Determine the (X, Y) coordinate at the center of the cell enclosing the given text.  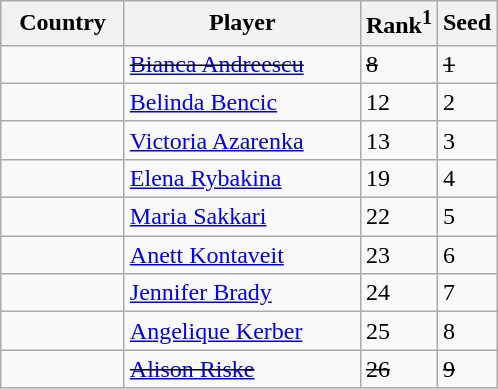
24 (398, 293)
Victoria Azarenka (242, 140)
Elena Rybakina (242, 178)
Rank1 (398, 24)
23 (398, 255)
Alison Riske (242, 369)
5 (466, 217)
3 (466, 140)
Bianca Andreescu (242, 64)
Country (63, 24)
Jennifer Brady (242, 293)
22 (398, 217)
6 (466, 255)
4 (466, 178)
Angelique Kerber (242, 331)
Seed (466, 24)
Anett Kontaveit (242, 255)
9 (466, 369)
13 (398, 140)
2 (466, 102)
26 (398, 369)
19 (398, 178)
25 (398, 331)
12 (398, 102)
Maria Sakkari (242, 217)
Player (242, 24)
1 (466, 64)
Belinda Bencic (242, 102)
7 (466, 293)
